Search for the cell housing the specified text and yield its [X, Y] center coordinate. 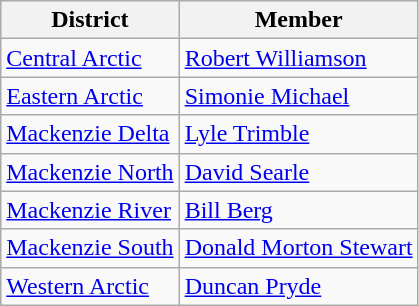
District [90, 20]
Duncan Pryde [298, 286]
Bill Berg [298, 210]
Mackenzie South [90, 248]
Western Arctic [90, 286]
Lyle Trimble [298, 134]
Mackenzie River [90, 210]
Robert Williamson [298, 58]
Donald Morton Stewart [298, 248]
Eastern Arctic [90, 96]
David Searle [298, 172]
Simonie Michael [298, 96]
Mackenzie Delta [90, 134]
Mackenzie North [90, 172]
Member [298, 20]
Central Arctic [90, 58]
